Capture the cell that displays the provided text and extract its [X, Y] central coordinate. 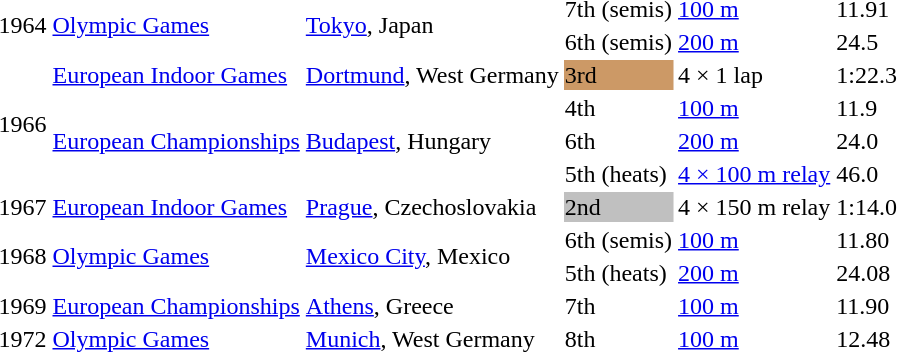
Dortmund, West Germany [432, 75]
2nd [618, 207]
Olympic Games [176, 256]
Athens, Greece [432, 306]
4 × 100 m relay [754, 174]
6th [618, 141]
Budapest, Hungary [432, 141]
Prague, Czechoslovakia [432, 207]
4 × 1 lap [754, 75]
Mexico City, Mexico [432, 256]
4 × 150 m relay [754, 207]
7th [618, 306]
3rd [618, 75]
4th [618, 108]
